Search for the cell housing the specified text and yield its (x, y) center coordinate. 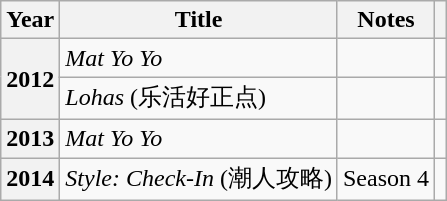
Season 4 (386, 180)
2012 (30, 80)
Lohas (乐活好正点) (199, 98)
2014 (30, 180)
2013 (30, 138)
Notes (386, 20)
Year (30, 20)
Title (199, 20)
Style: Check-In (潮人攻略) (199, 180)
